Search for the cell housing the specified text and yield its [X, Y] center coordinate. 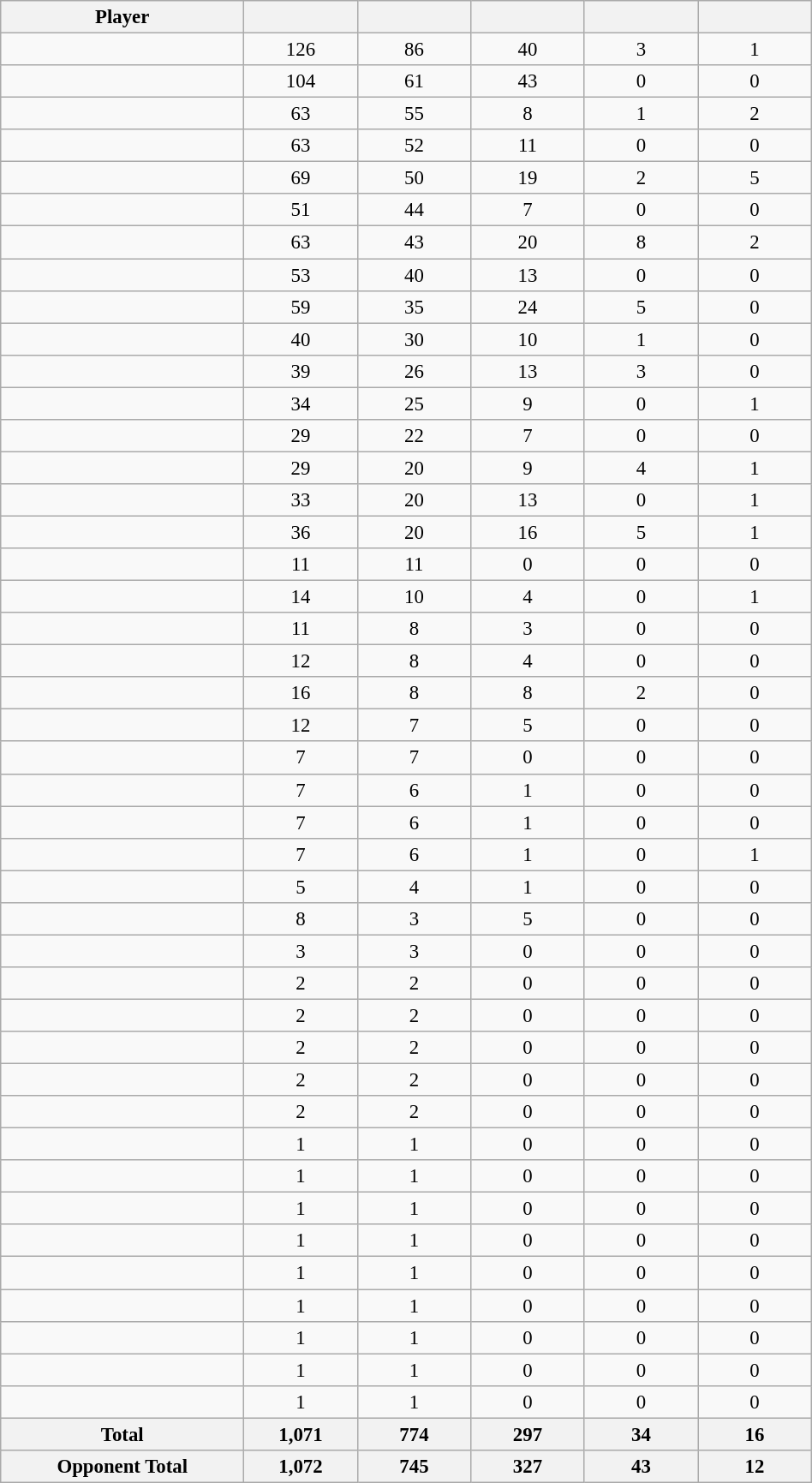
24 [528, 307]
52 [414, 146]
86 [414, 50]
69 [301, 178]
774 [414, 1434]
35 [414, 307]
51 [301, 210]
39 [301, 371]
745 [414, 1467]
104 [301, 81]
61 [414, 81]
55 [414, 114]
19 [528, 178]
14 [301, 597]
25 [414, 404]
22 [414, 436]
59 [301, 307]
36 [301, 532]
126 [301, 50]
50 [414, 178]
33 [301, 500]
297 [528, 1434]
1,072 [301, 1467]
26 [414, 371]
Opponent Total [122, 1467]
30 [414, 339]
53 [301, 275]
327 [528, 1467]
Player [122, 17]
Total [122, 1434]
44 [414, 210]
1,071 [301, 1434]
